Determine the [X, Y] coordinate at the center of the cell enclosing the given text.  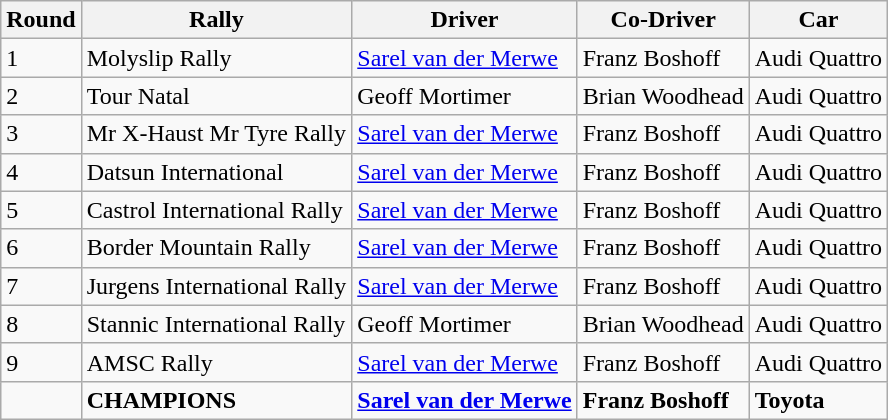
6 [41, 248]
Border Mountain Rally [216, 248]
8 [41, 324]
3 [41, 134]
Tour Natal [216, 96]
AMSC Rally [216, 362]
Rally [216, 20]
Castrol International Rally [216, 210]
Mr X-Haust Mr Tyre Rally [216, 134]
CHAMPIONS [216, 400]
Jurgens International Rally [216, 286]
5 [41, 210]
4 [41, 172]
Co-Driver [663, 20]
Stannic International Rally [216, 324]
7 [41, 286]
Round [41, 20]
Car [818, 20]
2 [41, 96]
9 [41, 362]
Driver [464, 20]
Datsun International [216, 172]
Molyslip Rally [216, 58]
Toyota [818, 400]
1 [41, 58]
